Determine the [x, y] coordinate at the center of the cell enclosing the given text.  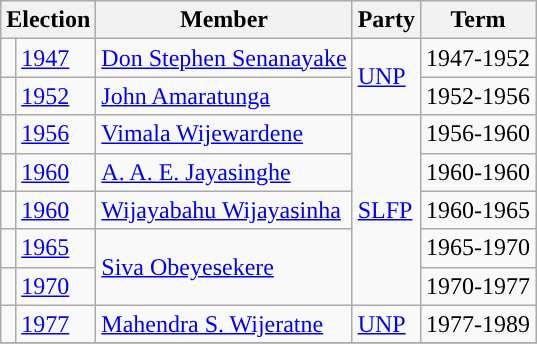
1965-1970 [478, 248]
Term [478, 20]
1970-1977 [478, 286]
1977-1989 [478, 324]
1977 [56, 324]
Siva Obeyesekere [224, 267]
1952 [56, 96]
1960-1960 [478, 172]
1956-1960 [478, 134]
Election [48, 20]
1965 [56, 248]
1970 [56, 286]
Don Stephen Senanayake [224, 58]
Wijayabahu Wijayasinha [224, 210]
Party [386, 20]
SLFP [386, 210]
Mahendra S. Wijeratne [224, 324]
1960-1965 [478, 210]
Member [224, 20]
John Amaratunga [224, 96]
1947 [56, 58]
1952-1956 [478, 96]
1947-1952 [478, 58]
1956 [56, 134]
Vimala Wijewardene [224, 134]
A. A. E. Jayasinghe [224, 172]
